Identify which cell holds the provided text, then report its (x, y) central coordinate. 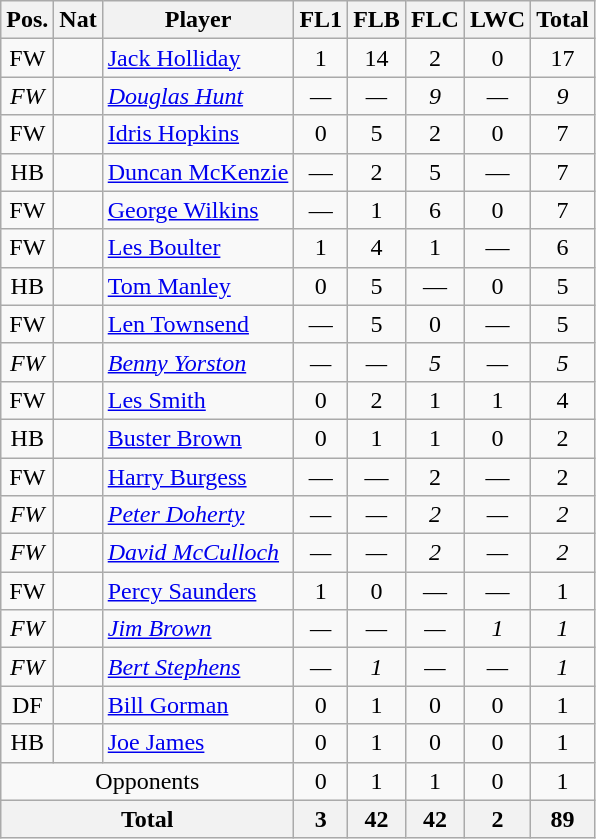
Opponents (148, 781)
Bert Stephens (198, 667)
Pos. (28, 20)
Len Townsend (198, 324)
George Wilkins (198, 210)
FL1 (321, 20)
Jim Brown (198, 629)
Joe James (198, 743)
Nat (78, 20)
David McCulloch (198, 553)
FLC (434, 20)
Les Boulter (198, 248)
Les Smith (198, 400)
Duncan McKenzie (198, 172)
Idris Hopkins (198, 134)
FLB (377, 20)
Buster Brown (198, 438)
LWC (497, 20)
14 (377, 58)
Player (198, 20)
17 (563, 58)
Tom Manley (198, 286)
Percy Saunders (198, 591)
Harry Burgess (198, 477)
3 (321, 819)
Bill Gorman (198, 705)
89 (563, 819)
Jack Holliday (198, 58)
Douglas Hunt (198, 96)
Benny Yorston (198, 362)
Peter Doherty (198, 515)
DF (28, 705)
